Identify which cell holds the provided text, then report its (x, y) central coordinate. 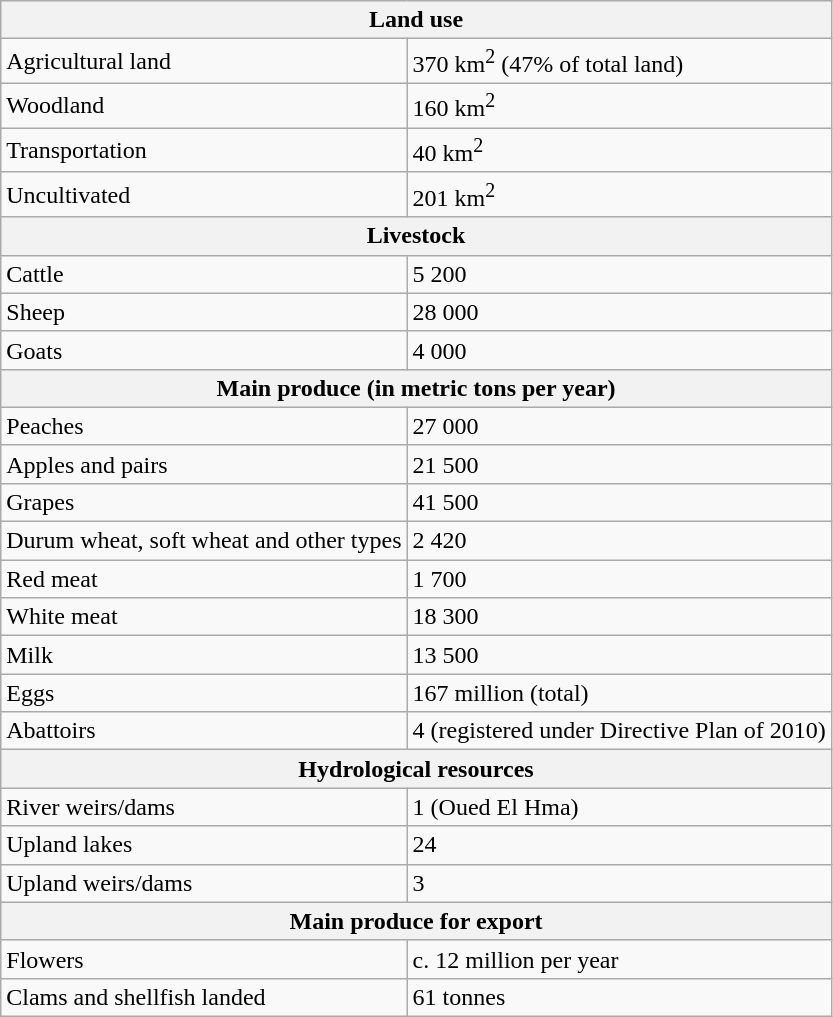
Sheep (204, 312)
28 000 (619, 312)
3 (619, 883)
River weirs/dams (204, 807)
167 million (total) (619, 693)
40 km2 (619, 150)
Goats (204, 350)
4 000 (619, 350)
13 500 (619, 655)
24 (619, 845)
Red meat (204, 579)
201 km2 (619, 194)
Transportation (204, 150)
27 000 (619, 426)
4 (registered under Directive Plan of 2010) (619, 731)
2 420 (619, 541)
Eggs (204, 693)
Upland weirs/dams (204, 883)
Upland lakes (204, 845)
Grapes (204, 502)
c. 12 million per year (619, 959)
Durum wheat, soft wheat and other types (204, 541)
Woodland (204, 106)
Apples and pairs (204, 464)
Clams and shellfish landed (204, 997)
1 700 (619, 579)
Peaches (204, 426)
1 (Oued El Hma) (619, 807)
Main produce for export (416, 921)
61 tonnes (619, 997)
Abattoirs (204, 731)
41 500 (619, 502)
370 km2 (47% of total land) (619, 62)
White meat (204, 617)
18 300 (619, 617)
Main produce (in metric tons per year) (416, 388)
Flowers (204, 959)
Hydrological resources (416, 769)
Agricultural land (204, 62)
21 500 (619, 464)
160 km2 (619, 106)
Uncultivated (204, 194)
Land use (416, 20)
5 200 (619, 274)
Livestock (416, 236)
Milk (204, 655)
Cattle (204, 274)
